Return [X, Y] of the center of cell containing provided text 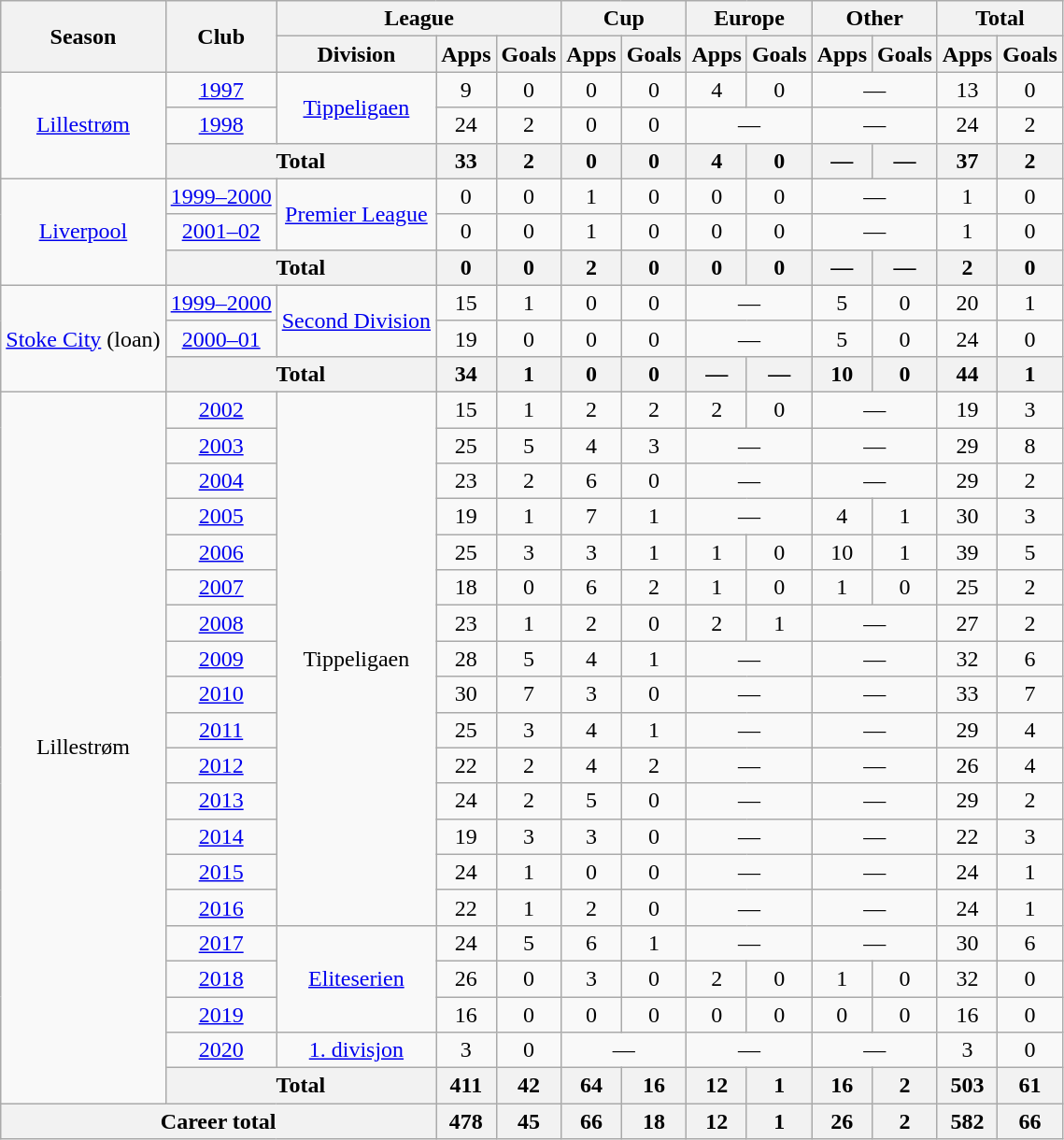
503 [967, 1086]
2015 [220, 872]
Cup [624, 19]
2014 [220, 836]
2008 [220, 623]
478 [466, 1121]
2019 [220, 1014]
64 [591, 1086]
2009 [220, 659]
9 [466, 90]
39 [967, 552]
2020 [220, 1050]
45 [529, 1121]
2018 [220, 978]
2000–01 [220, 338]
Division [356, 54]
411 [466, 1086]
8 [1030, 446]
2003 [220, 446]
2007 [220, 588]
2005 [220, 517]
1998 [220, 125]
Club [220, 36]
28 [466, 659]
2017 [220, 943]
2012 [220, 765]
2002 [220, 409]
582 [967, 1121]
2004 [220, 481]
Eliteserien [356, 978]
2013 [220, 801]
2016 [220, 907]
2011 [220, 730]
61 [1030, 1086]
1997 [220, 90]
20 [967, 303]
27 [967, 623]
Liverpool [83, 232]
37 [967, 161]
2006 [220, 552]
42 [529, 1086]
Career total [219, 1121]
13 [967, 90]
Season [83, 36]
Stoke City (loan) [83, 338]
Other [874, 19]
League [419, 19]
Premier League [356, 214]
2001–02 [220, 232]
Second Division [356, 321]
44 [967, 374]
2010 [220, 694]
34 [466, 374]
Europe [749, 19]
1. divisjon [356, 1050]
